From the cell containing the given text, extract its center point as (x, y) coordinate. 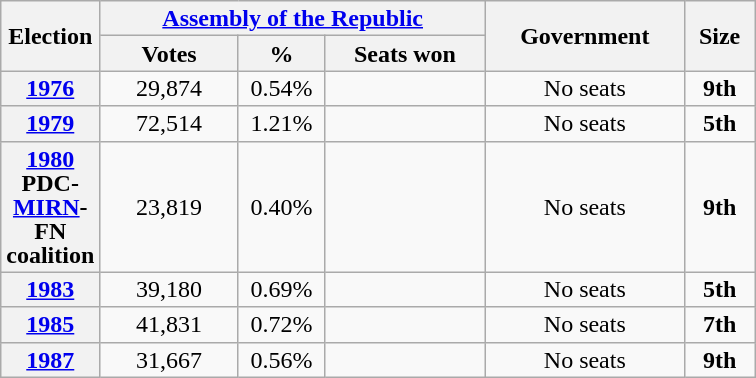
39,180 (170, 290)
31,667 (170, 360)
72,514 (170, 124)
1983 (50, 290)
23,819 (170, 206)
1985 (50, 324)
Seats won (404, 54)
1987 (50, 360)
0.69% (281, 290)
Size (720, 36)
7th (720, 324)
0.56% (281, 360)
0.72% (281, 324)
0.54% (281, 88)
1980PDC-MIRN-FN coalition (50, 206)
1.21% (281, 124)
41,831 (170, 324)
Votes (170, 54)
Government (586, 36)
Assembly of the Republic (293, 18)
1979 (50, 124)
Election (50, 36)
29,874 (170, 88)
% (281, 54)
0.40% (281, 206)
1976 (50, 88)
